For the text-containing cell, return its midpoint in (X, Y) coordinate format. 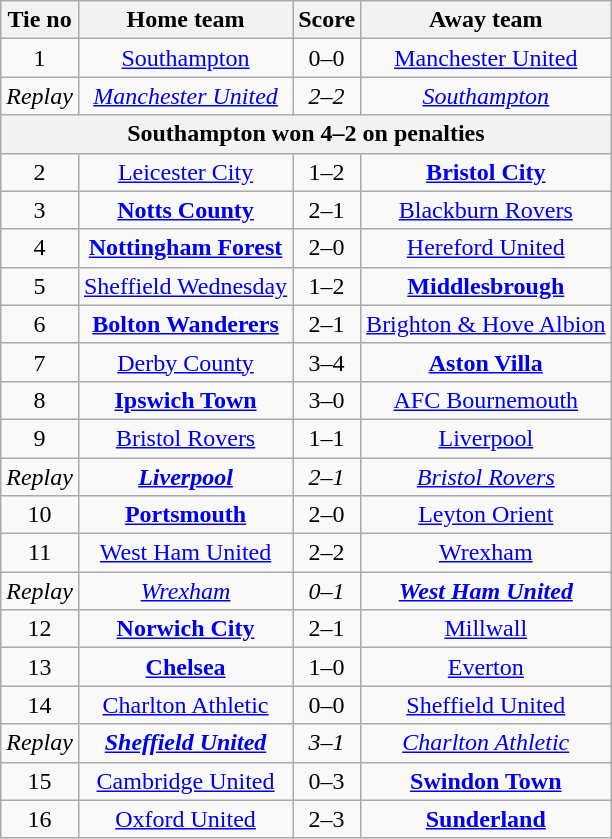
Aston Villa (486, 362)
1–1 (327, 438)
0–1 (327, 591)
10 (40, 515)
Bolton Wanderers (185, 324)
3–0 (327, 400)
13 (40, 667)
Tie no (40, 20)
Hereford United (486, 248)
2 (40, 172)
Cambridge United (185, 781)
1–0 (327, 667)
14 (40, 705)
2–3 (327, 819)
Bristol City (486, 172)
Brighton & Hove Albion (486, 324)
Blackburn Rovers (486, 210)
Chelsea (185, 667)
Sunderland (486, 819)
8 (40, 400)
1 (40, 58)
16 (40, 819)
5 (40, 286)
3–4 (327, 362)
Swindon Town (486, 781)
Millwall (486, 629)
Notts County (185, 210)
Leicester City (185, 172)
Score (327, 20)
Leyton Orient (486, 515)
Portsmouth (185, 515)
Norwich City (185, 629)
3 (40, 210)
11 (40, 553)
12 (40, 629)
15 (40, 781)
Home team (185, 20)
6 (40, 324)
3–1 (327, 743)
9 (40, 438)
Southampton won 4–2 on penalties (306, 134)
4 (40, 248)
Nottingham Forest (185, 248)
Derby County (185, 362)
0–3 (327, 781)
Sheffield Wednesday (185, 286)
Away team (486, 20)
Oxford United (185, 819)
7 (40, 362)
Ipswich Town (185, 400)
AFC Bournemouth (486, 400)
Middlesbrough (486, 286)
Everton (486, 667)
